From the cell containing the given text, extract its center point as [X, Y] coordinate. 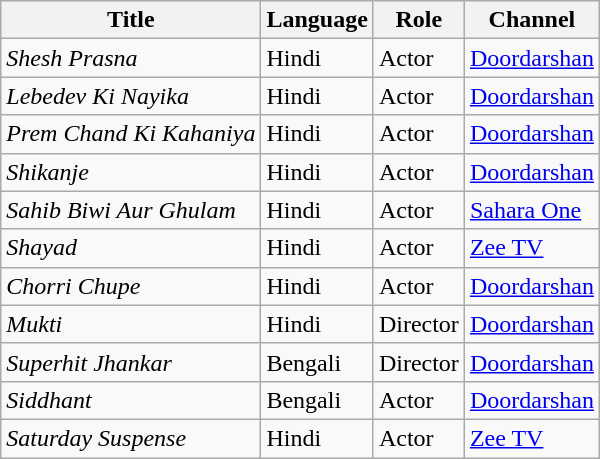
Sahib Biwi Aur Ghulam [131, 210]
Shikanje [131, 172]
Language [317, 20]
Channel [532, 20]
Saturday Suspense [131, 438]
Prem Chand Ki Kahaniya [131, 134]
Shayad [131, 248]
Lebedev Ki Nayika [131, 96]
Mukti [131, 324]
Title [131, 20]
Role [418, 20]
Sahara One [532, 210]
Superhit Jhankar [131, 362]
Shesh Prasna [131, 58]
Siddhant [131, 400]
Chorri Chupe [131, 286]
